Determine the (x, y) coordinate at the center of the cell enclosing the given text.  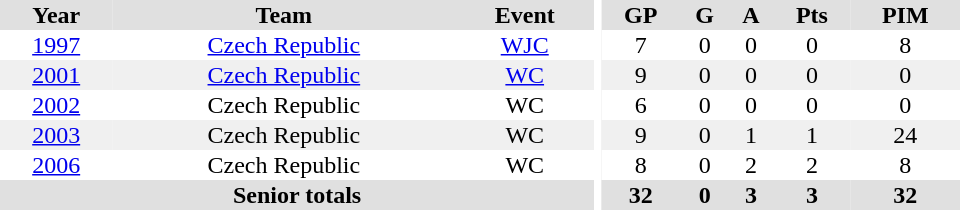
1997 (56, 45)
2001 (56, 75)
2003 (56, 135)
PIM (905, 15)
A (752, 15)
2006 (56, 165)
Team (284, 15)
WJC (524, 45)
2002 (56, 105)
Year (56, 15)
24 (905, 135)
Pts (812, 15)
7 (641, 45)
6 (641, 105)
Event (524, 15)
Senior totals (297, 195)
G (705, 15)
GP (641, 15)
